Find where the given text appears and provide that cell's center as (x, y) coordinate. 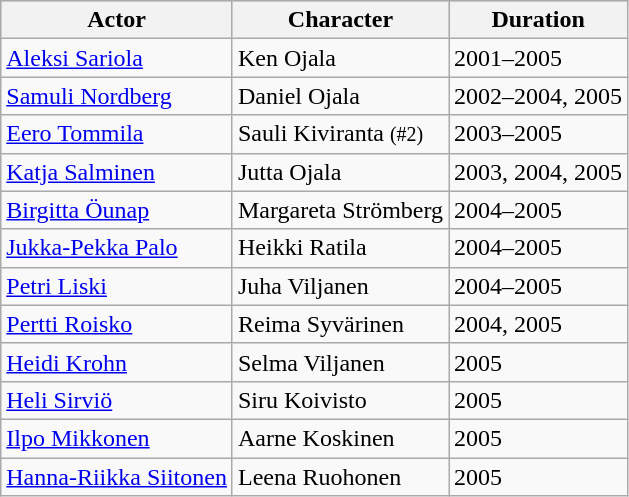
Heidi Krohn (117, 362)
Reima Syvärinen (340, 324)
2003–2005 (538, 134)
Katja Salminen (117, 172)
Selma Viljanen (340, 362)
Aarne Koskinen (340, 438)
Eero Tommila (117, 134)
Jutta Ojala (340, 172)
Margareta Strömberg (340, 210)
Pertti Roisko (117, 324)
Petri Liski (117, 286)
Ilpo Mikkonen (117, 438)
Jukka-Pekka Palo (117, 248)
Leena Ruohonen (340, 477)
Character (340, 20)
Ken Ojala (340, 58)
Heli Sirviö (117, 400)
Duration (538, 20)
Actor (117, 20)
Aleksi Sariola (117, 58)
2002–2004, 2005 (538, 96)
Daniel Ojala (340, 96)
2004, 2005 (538, 324)
Heikki Ratila (340, 248)
Sauli Kiviranta (#2) (340, 134)
Birgitta Öunap (117, 210)
Samuli Nordberg (117, 96)
2001–2005 (538, 58)
Hanna-Riikka Siitonen (117, 477)
Siru Koivisto (340, 400)
2003, 2004, 2005 (538, 172)
Juha Viljanen (340, 286)
